Output the (X, Y) coordinate of the center of the cell containing the given text.  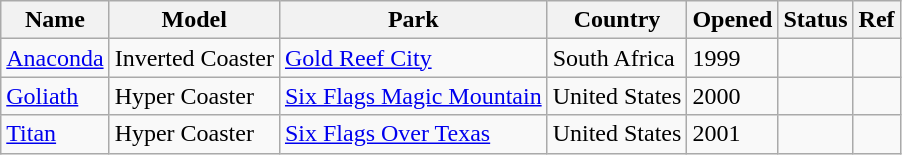
Titan (55, 134)
Opened (732, 20)
Status (816, 20)
Anaconda (55, 58)
2000 (732, 96)
Six Flags Magic Mountain (413, 96)
Six Flags Over Texas (413, 134)
Gold Reef City (413, 58)
1999 (732, 58)
Country (617, 20)
2001 (732, 134)
Park (413, 20)
Model (194, 20)
Inverted Coaster (194, 58)
Name (55, 20)
Goliath (55, 96)
Ref (876, 20)
South Africa (617, 58)
